Return the [x, y] coordinate for the center point of the cell that contains the specified text.  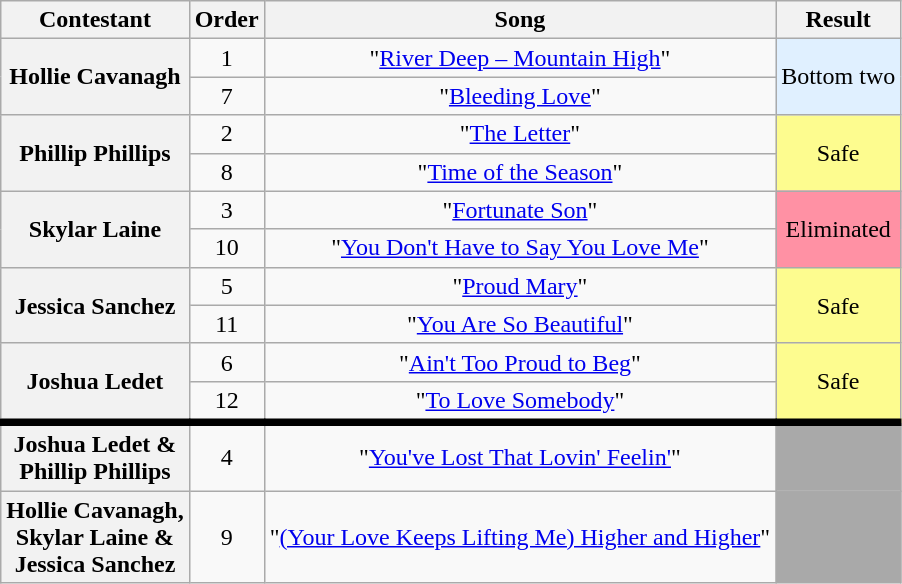
"River Deep – Mountain High" [520, 58]
Hollie Cavanagh,Skylar Laine &Jessica Sanchez [95, 536]
1 [226, 58]
"Ain't Too Proud to Beg" [520, 362]
Eliminated [838, 229]
Contestant [95, 20]
8 [226, 172]
2 [226, 134]
Song [520, 20]
"Fortunate Son" [520, 210]
"You've Lost That Lovin' Feelin'" [520, 456]
Hollie Cavanagh [95, 77]
7 [226, 96]
Joshua Ledet &Phillip Phillips [95, 456]
Skylar Laine [95, 229]
"The Letter" [520, 134]
Phillip Phillips [95, 153]
"You Are So Beautiful" [520, 324]
"Bleeding Love" [520, 96]
5 [226, 286]
"Time of the Season" [520, 172]
Jessica Sanchez [95, 305]
"You Don't Have to Say You Love Me" [520, 248]
10 [226, 248]
12 [226, 402]
Order [226, 20]
9 [226, 536]
Result [838, 20]
3 [226, 210]
11 [226, 324]
"To Love Somebody" [520, 402]
Bottom two [838, 77]
6 [226, 362]
"Proud Mary" [520, 286]
Joshua Ledet [95, 382]
"(Your Love Keeps Lifting Me) Higher and Higher" [520, 536]
4 [226, 456]
